Scan for the cell matching the given text and deliver its (X, Y) coordinate at center. 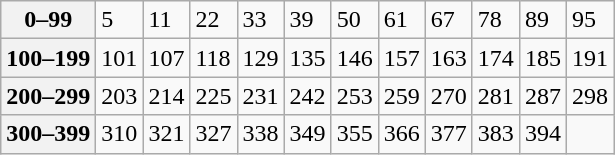
259 (402, 96)
174 (496, 58)
78 (496, 20)
327 (214, 134)
101 (120, 58)
231 (260, 96)
270 (448, 96)
0–99 (48, 20)
300–399 (48, 134)
310 (120, 134)
135 (308, 58)
157 (402, 58)
5 (120, 20)
89 (542, 20)
349 (308, 134)
22 (214, 20)
107 (166, 58)
383 (496, 134)
118 (214, 58)
11 (166, 20)
203 (120, 96)
281 (496, 96)
129 (260, 58)
95 (590, 20)
366 (402, 134)
338 (260, 134)
377 (448, 134)
225 (214, 96)
355 (354, 134)
163 (448, 58)
200–299 (48, 96)
253 (354, 96)
191 (590, 58)
61 (402, 20)
146 (354, 58)
39 (308, 20)
394 (542, 134)
242 (308, 96)
50 (354, 20)
33 (260, 20)
214 (166, 96)
67 (448, 20)
100–199 (48, 58)
321 (166, 134)
298 (590, 96)
287 (542, 96)
185 (542, 58)
